Detect which cell encompasses the target text, then output its [X, Y] center coordinate. 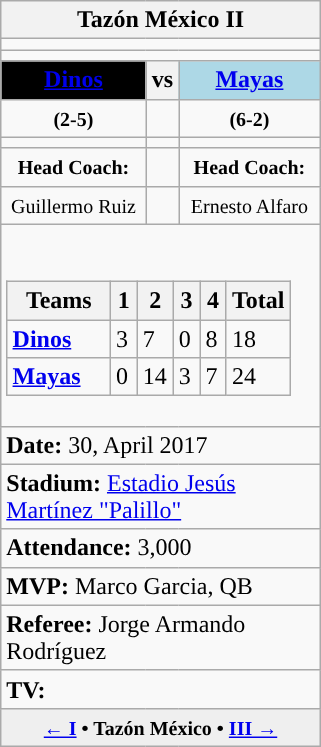
Tazón México II [161, 20]
(2-5) [74, 118]
TV: [161, 689]
Total [258, 301]
MVP: Marco Garcia, QB [161, 586]
4 [214, 301]
Guillermo Ruiz [74, 205]
1 [124, 301]
Date: 30, April 2017 [161, 445]
Referee: Jorge Armando Rodríguez [161, 638]
vs [162, 80]
24 [258, 377]
Teams [59, 301]
Teams 1 2 3 4 Total Dinos 3 7 0 8 18 Mayas 0 14 3 7 24 [161, 325]
2 [155, 301]
18 [258, 339]
14 [155, 377]
Ernesto Alfaro [250, 205]
8 [214, 339]
Stadium: Estadio Jesús Martínez "Palillo" [161, 496]
← I • Tazón México • III → [161, 727]
(6-2) [250, 118]
Attendance: 3,000 [161, 548]
